Return [X, Y] of the center of cell containing provided text 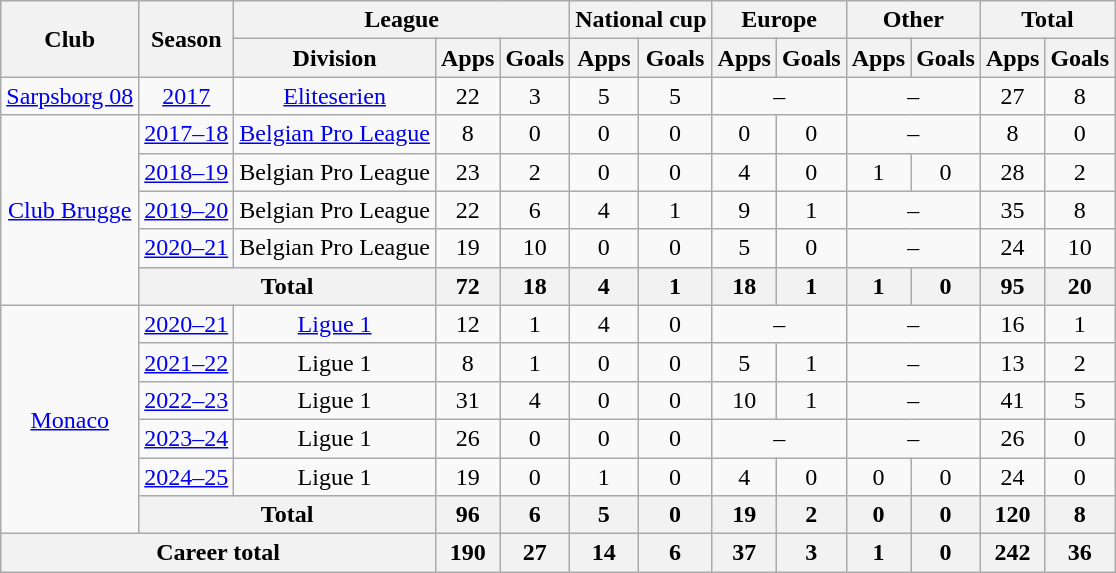
Club [70, 39]
2017 [186, 96]
23 [467, 172]
Career total [218, 553]
2017–18 [186, 134]
Club Brugge [70, 210]
National cup [641, 20]
120 [1012, 515]
Other [913, 20]
Division [335, 58]
35 [1012, 210]
20 [1080, 286]
28 [1012, 172]
Eliteserien [335, 96]
37 [744, 553]
96 [467, 515]
14 [604, 553]
2018–19 [186, 172]
2021–22 [186, 362]
36 [1080, 553]
31 [467, 400]
Sarpsborg 08 [70, 96]
72 [467, 286]
41 [1012, 400]
190 [467, 553]
2023–24 [186, 438]
2024–25 [186, 477]
12 [467, 324]
13 [1012, 362]
9 [744, 210]
95 [1012, 286]
2022–23 [186, 400]
League [402, 20]
16 [1012, 324]
Monaco [70, 419]
2019–20 [186, 210]
Europe [779, 20]
Season [186, 39]
242 [1012, 553]
